Determine the (X, Y) coordinate at the center of the cell enclosing the given text.  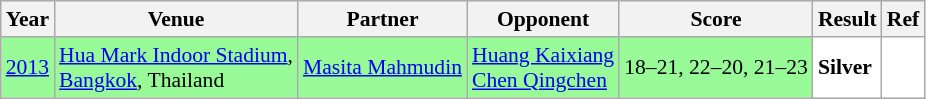
Result (848, 19)
Year (28, 19)
Venue (176, 19)
Score (716, 19)
Masita Mahmudin (382, 68)
18–21, 22–20, 21–23 (716, 68)
Partner (382, 19)
Silver (848, 68)
Opponent (543, 19)
Ref (903, 19)
Hua Mark Indoor Stadium,Bangkok, Thailand (176, 68)
2013 (28, 68)
Huang Kaixiang Chen Qingchen (543, 68)
